Capture the cell that displays the provided text and extract its (x, y) central coordinate. 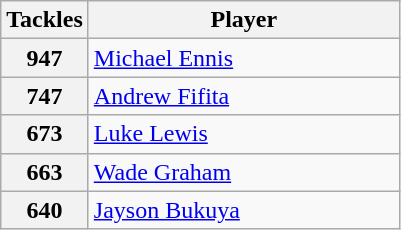
947 (45, 58)
Luke Lewis (244, 134)
Tackles (45, 20)
Michael Ennis (244, 58)
640 (45, 210)
Jayson Bukuya (244, 210)
Wade Graham (244, 172)
673 (45, 134)
Andrew Fifita (244, 96)
747 (45, 96)
663 (45, 172)
Player (244, 20)
